From the cell containing the given text, extract its center point as [x, y] coordinate. 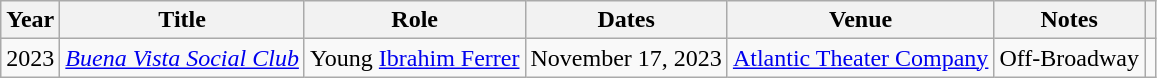
Atlantic Theater Company [860, 58]
November 17, 2023 [626, 58]
Off-Broadway [1070, 58]
2023 [30, 58]
Venue [860, 20]
Title [182, 20]
Buena Vista Social Club [182, 58]
Notes [1070, 20]
Dates [626, 20]
Year [30, 20]
Role [414, 20]
Young Ibrahim Ferrer [414, 58]
